Locate the cell with the specified text and output its (x, y) center coordinate. 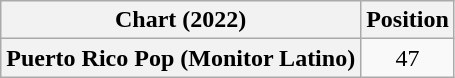
Puerto Rico Pop (Monitor Latino) (181, 58)
Chart (2022) (181, 20)
Position (408, 20)
47 (408, 58)
